Detect which cell encompasses the target text, then output its (X, Y) center coordinate. 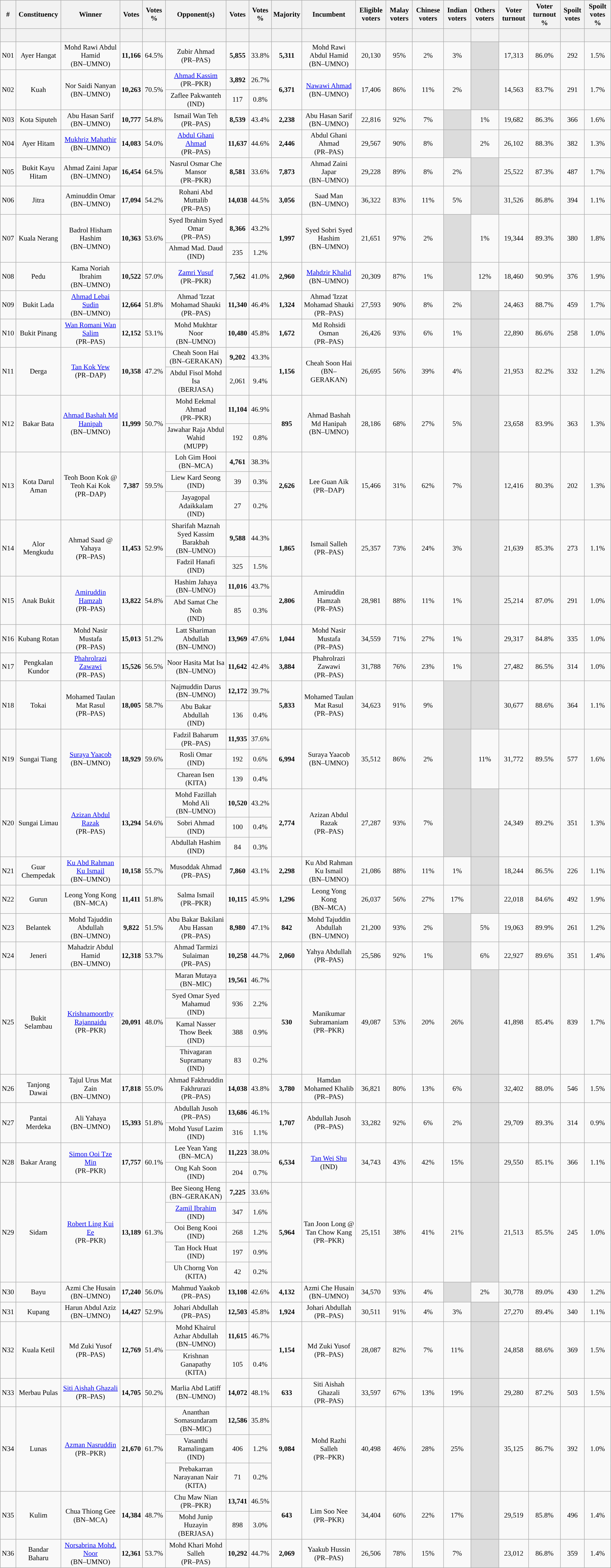
Rohani Abd Muttalib(PR–PAS) (196, 200)
197 (237, 1252)
364 (572, 705)
12,503 (237, 1312)
4,132 (287, 1292)
12% (485, 277)
80.3% (544, 486)
51.2% (154, 639)
20,091 (131, 1022)
43% (400, 1163)
12,172 (237, 691)
1,154 (287, 1350)
27,482 (514, 667)
19,561 (237, 980)
Bayu (38, 1292)
34,623 (371, 705)
Tan Wei Shu(IND) (328, 1163)
22% (428, 1516)
44.6% (260, 144)
N23 (8, 928)
245 (572, 1232)
14,705 (131, 1392)
70.5% (154, 90)
Syed Ibrahim Syed Omar(PR–PAS) (196, 229)
25% (457, 1449)
41,898 (514, 1022)
N36 (8, 1554)
2,626 (287, 486)
29,228 (371, 172)
11,637 (237, 144)
18,005 (131, 705)
N16 (8, 639)
2,298 (287, 872)
43.4% (260, 120)
53.6% (154, 239)
38% (400, 1232)
Liew Kard Seong(IND) (196, 482)
36,821 (371, 1089)
Sidam (38, 1232)
34,743 (371, 1163)
12,416 (514, 486)
N31 (8, 1312)
90.9% (544, 277)
Opponent(s) (196, 14)
N21 (8, 872)
332 (572, 371)
46.4% (260, 305)
53.1% (154, 333)
20,309 (371, 277)
N14 (8, 548)
895 (287, 424)
Mohd Fazillah Mohd Ali(BN–UMNO) (196, 803)
18,460 (514, 277)
2,238 (287, 120)
Ismail Salleh(PR–PAS) (328, 548)
Ahmad Kassim(PR–PKR) (196, 80)
Ahmad Fakhruddin Fakhrurazi(PR–PAS) (196, 1089)
7,873 (287, 172)
86.3% (544, 120)
Jitra (38, 200)
117 (237, 100)
Ahmad Mad. Daud(IND) (196, 252)
21,670 (131, 1449)
86.6% (544, 333)
Nasrul Osmar Che Mansor(PR–PKR) (196, 172)
15,466 (371, 486)
12,769 (131, 1350)
Abdullah Hashim(IND) (196, 847)
Fadzil Baharum(PR–PAS) (196, 739)
41.0% (260, 277)
17,757 (131, 1163)
Bukit Lada (38, 305)
8,366 (237, 229)
Yaakub Hussin(PR–PAS) (328, 1554)
14,563 (514, 90)
Mohd Khari Mohd Salleh(PR–PAS) (196, 1554)
Kuala Nerang (38, 239)
N13 (8, 486)
388 (237, 1033)
382 (572, 144)
17,406 (371, 90)
42.6% (260, 1292)
577 (572, 759)
Kupang (38, 1312)
Rosli Omar(IND) (196, 759)
12,152 (131, 333)
89.9% (544, 928)
N15 (8, 601)
47.6% (260, 639)
32,402 (514, 1089)
Ayer Hangat (38, 56)
24,463 (514, 305)
54.0% (154, 144)
85 (237, 611)
Md Rohsidi Osman(PR–PAS) (328, 333)
7,225 (237, 1192)
Sungai Limau (38, 823)
316 (237, 1133)
31,526 (514, 200)
Salma Ismail(PR–PKR) (196, 900)
89.5% (544, 759)
N02 (8, 90)
Uh Chorng Von(KITA) (196, 1272)
Alor Mengkudu (38, 548)
22,816 (371, 120)
292 (572, 56)
380 (572, 239)
50.7% (154, 424)
Kuala Ketil (38, 1350)
39 (237, 482)
9,202 (237, 357)
Lunas (38, 1449)
3,884 (287, 667)
25,522 (514, 172)
N05 (8, 172)
12,318 (131, 956)
1,672 (287, 333)
10,522 (131, 277)
87% (400, 277)
# (8, 14)
97% (400, 239)
Ooi Beng Kooi(IND) (196, 1232)
Ahmad 'Izzat Mohamad Shauki (PR–PAS) (328, 305)
11,340 (237, 305)
46.1% (260, 1113)
7,860 (237, 872)
Abu Bakar Abdullah(IND) (196, 715)
1.8% (598, 239)
Others voters (485, 14)
N08 (8, 277)
48.1% (260, 1392)
6,534 (287, 1163)
3,780 (287, 1089)
2,061 (237, 381)
13,969 (237, 639)
82.2% (544, 371)
10,363 (131, 239)
19% (457, 1392)
5,964 (287, 1232)
Ali Yahaya(BN–UMNO) (91, 1123)
21,200 (371, 928)
10,292 (237, 1554)
86.7% (544, 1449)
Zamri Yusuf(PR–PKR) (196, 277)
43.1% (260, 872)
2,069 (287, 1554)
36,322 (371, 200)
17,313 (514, 56)
44.5% (260, 200)
22,927 (514, 956)
22,890 (514, 333)
58.7% (154, 705)
84 (237, 847)
38.3% (260, 462)
Mohd Razhi Salleh(PR–PKR) (328, 1449)
N06 (8, 200)
7,562 (237, 277)
53% (400, 1022)
369 (572, 1350)
12,361 (131, 1554)
Ahmad Bashah Md Hanipah(BN–UMNO) (91, 424)
N25 (8, 1022)
87.3% (544, 172)
898 (237, 1525)
17,818 (131, 1089)
56.5% (154, 667)
496 (572, 1516)
N30 (8, 1292)
89% (400, 172)
Eligible voters (371, 14)
Chu Maw Nian(PR–PKR) (196, 1501)
Tanjong Dawai (38, 1089)
11,104 (237, 409)
Mukhriz Mahathir(BN–UMNO) (91, 144)
10,258 (237, 956)
Syed Sobri Syed Hashim(BN–UMNO) (328, 239)
Bakar Bata (38, 424)
17,094 (131, 200)
Azman Nasruddin(PR–PKR) (91, 1449)
43.7% (260, 587)
46.9% (260, 409)
12,586 (237, 1421)
13,294 (131, 823)
89.2% (544, 823)
15,013 (131, 639)
Vasanthi Ramalingam(IND) (196, 1449)
Sungai Tiang (38, 759)
Lim Soo Nee(PR–PKR) (328, 1516)
54.2% (154, 200)
Hamdan Mohamed Khalib(PR–PAS) (328, 1089)
N03 (8, 120)
1,924 (287, 1312)
Abd Samat Che Noh(IND) (196, 611)
363 (572, 424)
Pengkalan Kundor (38, 667)
17,240 (131, 1292)
4,761 (237, 462)
546 (572, 1089)
26,506 (371, 1554)
Prebakarran Narayanan Nair(KITA) (196, 1477)
47.2% (154, 371)
Merbau Pulas (38, 1392)
Mohd Junip Huzayin(BERJASA) (196, 1525)
340 (572, 1312)
Mohamed Taulan Mat Rasul (PR–PAS) (328, 705)
15,393 (131, 1123)
Ahmad Lebai Sudin(BN–UMNO) (91, 305)
Jeneri (38, 956)
3,892 (237, 80)
N04 (8, 144)
Bakar Arang (38, 1163)
N20 (8, 823)
42.4% (260, 667)
Charean Isen(KITA) (196, 779)
10,520 (237, 803)
643 (287, 1516)
Bandar Baharu (38, 1554)
16,454 (131, 172)
Spoilt votes % (598, 14)
136 (237, 715)
5,833 (287, 705)
Derga (38, 371)
N09 (8, 305)
35,512 (371, 759)
87.0% (544, 601)
Sharifah Maznah Syed Kassim Barakbah(BN–UMNO) (196, 538)
85.1% (544, 1163)
10,115 (237, 900)
21,953 (514, 371)
Ahmad Saad @ Yahaya(PR–PAS) (91, 548)
39.7% (260, 691)
29,567 (371, 144)
Tokai (38, 705)
33.8% (260, 56)
88.3% (544, 144)
N18 (8, 705)
29,280 (514, 1392)
31,788 (371, 667)
Anak Bukit (38, 601)
60.1% (154, 1163)
1,324 (287, 305)
Sobri Ahmad(IND) (196, 827)
60% (400, 1516)
27,593 (371, 305)
29,317 (514, 639)
258 (572, 333)
56.0% (154, 1292)
35.8% (260, 1421)
71 (237, 1477)
Aminuddin Omar(BN–UMNO) (91, 200)
Bukit Kayu Hitam (38, 172)
Ong Kah Soon(IND) (196, 1173)
N12 (8, 424)
34,559 (371, 639)
Loh Gim Hooi(BN–MCA) (196, 462)
13,189 (131, 1232)
359 (572, 1554)
1,865 (287, 548)
Jawahar Raja Abdul Wahid(MUPP) (196, 438)
27,287 (371, 823)
487 (572, 172)
29,550 (514, 1163)
Kamal Nasser Thow Beek(IND) (196, 1033)
N11 (8, 371)
Krishnamoorthy Rajannaidu(PR–PKR) (91, 1022)
59.6% (154, 759)
50.2% (154, 1392)
83.7% (544, 90)
12,664 (131, 305)
Lee Guan Aik(PR–DAP) (328, 486)
89.6% (544, 956)
20,130 (371, 56)
41% (428, 1232)
N34 (8, 1449)
Majority (287, 14)
24,858 (514, 1350)
Tan Kok Yew(PR–DAP) (91, 371)
Lee Yean Yang(BN–MCA) (196, 1152)
Voter turnout (514, 14)
936 (237, 1004)
85.5% (544, 1232)
1,997 (287, 239)
82% (400, 1350)
Mohd Khairul Azhar Abdullah(BN–UMNO) (196, 1336)
5,855 (237, 56)
59.5% (154, 486)
61.7% (154, 1449)
Kuah (38, 90)
10,777 (131, 120)
6,371 (287, 90)
Mohd Mukhtar Noor(BN–UMNO) (196, 333)
2,446 (287, 144)
11,615 (237, 1336)
Badrol Hisham Hashim(BN–UMNO) (91, 239)
9,822 (131, 928)
11,223 (237, 1152)
86.0% (544, 56)
Guar Chempedak (38, 872)
Kama Noriah Ibrahim(BN–UMNO) (91, 277)
84.6% (544, 900)
Najmuddin Darus(BN–UMNO) (196, 691)
19,063 (514, 928)
25,357 (371, 548)
Mahadzir Abdul Hamid(BN–UMNO) (91, 956)
28,186 (371, 424)
2.2% (260, 1004)
10,358 (131, 371)
30,511 (371, 1312)
9,588 (237, 538)
Nawawi Ahmad(BN–UMNO) (328, 90)
530 (287, 1022)
9% (428, 705)
273 (572, 548)
3.0% (260, 1525)
45.9% (260, 900)
10,158 (131, 872)
Marlia Abd Latiff(BN–UMNO) (196, 1392)
11,999 (131, 424)
9.4% (260, 381)
51.5% (154, 928)
Winner (91, 14)
Voter turnout % (544, 14)
Jayagopal Adaikkalam(IND) (196, 506)
Simon Ooi Tze Min(PR–PKR) (91, 1163)
89.4% (544, 1312)
335 (572, 639)
85.3% (544, 548)
21,639 (514, 548)
392 (572, 1449)
29,709 (514, 1123)
89.0% (544, 1292)
27 (237, 506)
Fadzil Hanafi(IND) (196, 566)
N17 (8, 667)
347 (237, 1212)
33,597 (371, 1392)
633 (287, 1392)
Zaflee Pakwanteh(IND) (196, 100)
54.6% (154, 823)
Abu Bakar Bakilani Abu Hassan(PR–PAS) (196, 928)
202 (572, 486)
28% (428, 1449)
35,125 (514, 1449)
26,695 (371, 371)
Mohamed Taulan Mat Rasul(PR–PAS) (91, 705)
61.3% (154, 1232)
46.5% (260, 1501)
Belantek (38, 928)
88.0% (544, 1089)
Indian voters (457, 14)
34,404 (371, 1516)
19,344 (514, 239)
31,772 (514, 759)
394 (572, 200)
0.7% (260, 1173)
226 (572, 872)
8,980 (237, 928)
Harun Abdul Aziz(BN–UMNO) (91, 1312)
48.0% (154, 1022)
26% (457, 1022)
Ayer Hitam (38, 144)
14,384 (131, 1516)
Ahmad Bashah Md Hanipah (BN–UMNO) (328, 424)
10,263 (131, 90)
Mahmud Yaakob(PR–PAS) (196, 1292)
1,044 (287, 639)
261 (572, 928)
8,581 (237, 172)
21,651 (371, 239)
Pedu (38, 277)
34,570 (371, 1292)
Thivagaran Supramany(IND) (196, 1061)
N26 (8, 1089)
N33 (8, 1392)
23,012 (514, 1554)
842 (287, 928)
Ahmad Tarmizi Sulaiman(PR–PAS) (196, 956)
Malay voters (400, 14)
1,707 (287, 1123)
30,778 (514, 1292)
85.4% (544, 1022)
2,774 (287, 823)
80% (400, 1089)
406 (237, 1449)
100 (237, 827)
26,102 (514, 144)
105 (237, 1364)
N07 (8, 239)
0.6% (260, 759)
67% (400, 1392)
Ahmad 'Izzat Mohamad Shauki(PR–PAS) (196, 305)
29,519 (514, 1516)
N35 (8, 1516)
48.7% (154, 1516)
24,349 (514, 823)
Wan Romani Wan Salim(PR–PAS) (91, 333)
88.7% (544, 305)
21,513 (514, 1232)
87.2% (544, 1392)
25,151 (371, 1232)
73% (400, 548)
430 (572, 1292)
Noor Hasita Mat Isa(BN–UMNO) (196, 667)
84.8% (544, 639)
83 (237, 1061)
21,086 (371, 872)
23% (428, 667)
Mahdzir Khalid(BN–UMNO) (328, 277)
11,453 (131, 548)
N29 (8, 1232)
3,056 (287, 200)
839 (572, 1022)
26,037 (371, 900)
14,083 (131, 144)
Zubir Ahmad(PR–PAS) (196, 56)
N28 (8, 1163)
14,427 (131, 1312)
5,311 (287, 56)
11,166 (131, 56)
Abdul Fisol Mohd Isa(BERJASA) (196, 381)
11,411 (131, 900)
Incumbent (328, 14)
24% (428, 548)
26,426 (371, 333)
62% (428, 486)
Musoddak Ahmad(PR–PAS) (196, 872)
N24 (8, 956)
204 (237, 1173)
Kubang Rotan (38, 639)
Pantai Merdeka (38, 1123)
37.6% (260, 739)
Tan Joon Long @ Tan Chow Kang(PR–PKR) (328, 1232)
Chinese voters (428, 14)
57.0% (154, 277)
Saad Man(BN–UMNO) (328, 200)
Gurun (38, 900)
Bukit Selambau (38, 1022)
2,806 (287, 601)
Krishnan Ganapathy(KITA) (196, 1364)
13,686 (237, 1113)
8,539 (237, 120)
49,087 (371, 1022)
78% (400, 1554)
N19 (8, 759)
235 (237, 252)
68% (400, 424)
27,270 (514, 1312)
1,296 (287, 900)
39% (428, 371)
Bukit Pinang (38, 333)
85.8% (544, 1516)
Ismail Wan Teh(PR–PAS) (196, 120)
Syed Omar Syed Mahamud(IND) (196, 1004)
Tan Hock Huat(IND) (196, 1252)
13,741 (237, 1501)
19,682 (514, 120)
51.4% (154, 1350)
Kota Darul Aman (38, 486)
Manikumar Subramaniam(PR–PKR) (328, 1022)
Kota Siputeh (38, 120)
N27 (8, 1123)
N32 (8, 1350)
139 (237, 779)
31% (400, 486)
83.9% (544, 424)
83% (400, 200)
7,387 (131, 486)
6,994 (287, 759)
Nor Saidi Nanyan(BN–UMNO) (91, 90)
15,526 (131, 667)
43.3% (260, 357)
42% (428, 1163)
38.0% (260, 1152)
33,282 (371, 1123)
459 (572, 305)
325 (237, 566)
13,108 (237, 1292)
N10 (8, 333)
Kulim (38, 1516)
Teoh Boon Kok @ Teoh Kai Kok (PR–DAP) (91, 486)
43.8% (260, 1089)
22,018 (514, 900)
40,498 (371, 1449)
23,658 (514, 424)
N01 (8, 56)
Latt Shariman Abdullah(BN–UMNO) (196, 639)
1,156 (287, 371)
26.7% (260, 80)
13,822 (131, 601)
2,060 (287, 956)
47.1% (260, 928)
Spoilt votes (572, 14)
21% (457, 1232)
492 (572, 900)
28,981 (371, 601)
268 (237, 1232)
25,586 (371, 956)
46% (400, 1449)
71% (400, 639)
Yahya Abdullah(PR–PAS) (328, 956)
Ananthan Somasundaram(BN–MIC) (196, 1421)
503 (572, 1392)
376 (572, 277)
Hashim Jahaya(BN–UMNO) (196, 587)
9,084 (287, 1449)
11,016 (237, 587)
11,642 (237, 667)
42 (237, 1272)
11,935 (237, 739)
Robert Ling Kui Ee(PR–PKR) (91, 1232)
Mohd Yusuf Lazim(IND) (196, 1133)
18,929 (131, 759)
95% (400, 56)
Mohd Eekmal Ahmad(PR–PKR) (196, 409)
18,244 (514, 872)
Bee Sieong Heng(BN–GERAKAN) (196, 1192)
Constituency (38, 14)
76% (400, 667)
N22 (8, 900)
Maran Mutaya(BN–MIC) (196, 980)
55.0% (154, 1089)
25,214 (514, 601)
Zamil Ibrahim(IND) (196, 1212)
Chua Thiong Gee(BN–MCA) (91, 1516)
14,072 (237, 1392)
20% (428, 1022)
44.3% (260, 538)
Tajul Urus Mat Zain(BN–UMNO) (91, 1089)
28,087 (371, 1350)
30,677 (514, 705)
Norsabrina Mohd. Noor(BN–UMNO) (91, 1554)
10,480 (237, 333)
55.7% (154, 872)
2,960 (287, 277)
